Identify which cell holds the provided text, then report its [X, Y] central coordinate. 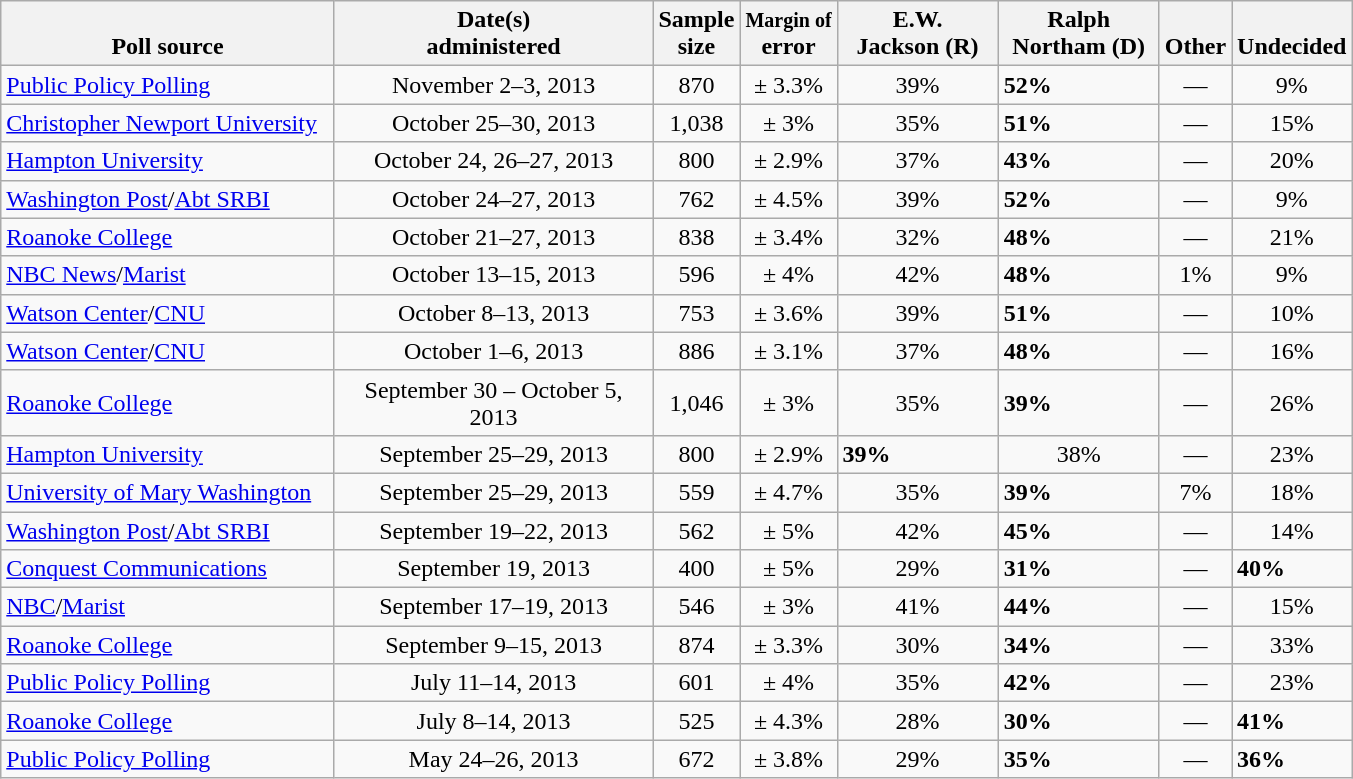
874 [696, 645]
601 [696, 683]
672 [696, 759]
RalphNortham (D) [1078, 34]
753 [696, 313]
44% [1078, 607]
762 [696, 199]
± 4.7% [788, 492]
September 19–22, 2013 [494, 531]
Conquest Communications [168, 569]
October 1–6, 2013 [494, 351]
886 [696, 351]
1% [1195, 275]
September 30 – October 5, 2013 [494, 402]
October 25–30, 2013 [494, 123]
562 [696, 531]
838 [696, 237]
870 [696, 85]
31% [1078, 569]
Poll source [168, 34]
Undecided [1292, 34]
October 8–13, 2013 [494, 313]
November 2–3, 2013 [494, 85]
Date(s)administered [494, 34]
36% [1292, 759]
7% [1195, 492]
21% [1292, 237]
October 24, 26–27, 2013 [494, 161]
1,038 [696, 123]
10% [1292, 313]
July 11–14, 2013 [494, 683]
Christopher Newport University [168, 123]
Samplesize [696, 34]
± 4.5% [788, 199]
± 3.4% [788, 237]
NBC/Marist [168, 607]
38% [1078, 454]
43% [1078, 161]
45% [1078, 531]
546 [696, 607]
1,046 [696, 402]
July 8–14, 2013 [494, 721]
34% [1078, 645]
26% [1292, 402]
September 19, 2013 [494, 569]
33% [1292, 645]
Margin oferror [788, 34]
525 [696, 721]
October 21–27, 2013 [494, 237]
20% [1292, 161]
± 3.1% [788, 351]
E.W.Jackson (R) [918, 34]
October 13–15, 2013 [494, 275]
400 [696, 569]
40% [1292, 569]
September 17–19, 2013 [494, 607]
28% [918, 721]
559 [696, 492]
Other [1195, 34]
October 24–27, 2013 [494, 199]
16% [1292, 351]
32% [918, 237]
± 4.3% [788, 721]
NBC News/Marist [168, 275]
18% [1292, 492]
September 9–15, 2013 [494, 645]
± 3.6% [788, 313]
596 [696, 275]
± 3.8% [788, 759]
14% [1292, 531]
University of Mary Washington [168, 492]
May 24–26, 2013 [494, 759]
